Extract the [x, y] coordinate from the center of the cell holding the provided text.  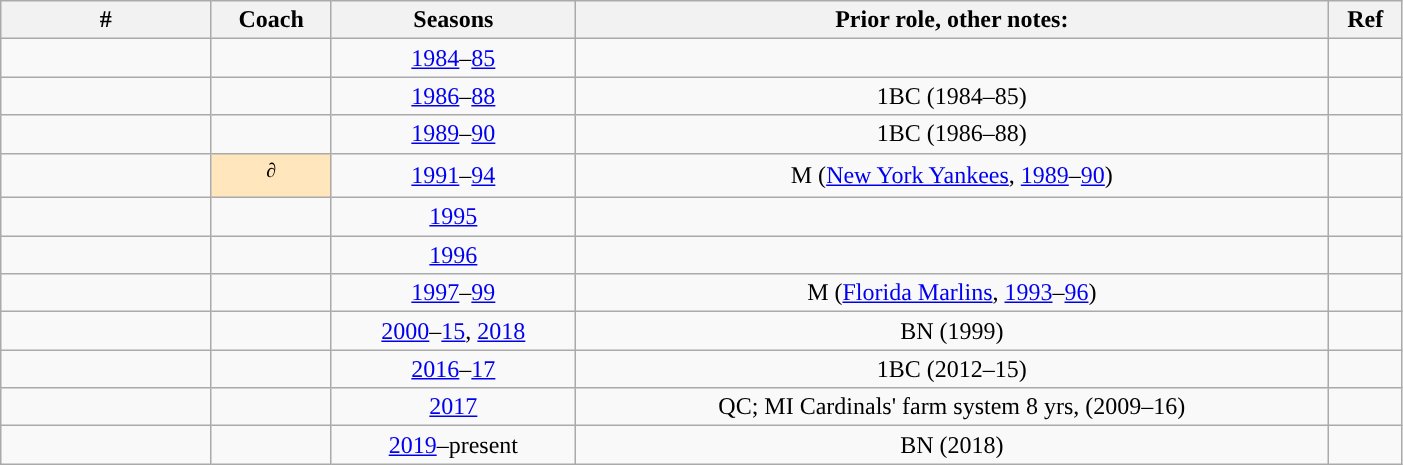
1989–90 [453, 134]
Ref [1365, 20]
2019–present [453, 445]
1997–99 [453, 293]
1995 [453, 217]
BN (1999) [952, 331]
Coach [271, 20]
2000–15, 2018 [453, 331]
Seasons [453, 20]
1984–85 [453, 58]
1BC (1986–88) [952, 134]
2016–17 [453, 369]
2017 [453, 407]
BN (2018) [952, 445]
QC; MI Cardinals' farm system 8 yrs, (2009–16) [952, 407]
1996 [453, 255]
1986–88 [453, 96]
1991–94 [453, 176]
# [106, 20]
∂ [271, 176]
Prior role, other notes: [952, 20]
1BC (2012–15) [952, 369]
1BC (1984–85) [952, 96]
M (New York Yankees, 1989–90) [952, 176]
M (Florida Marlins, 1993–96) [952, 293]
